For the text-containing cell, return its midpoint in [x, y] coordinate format. 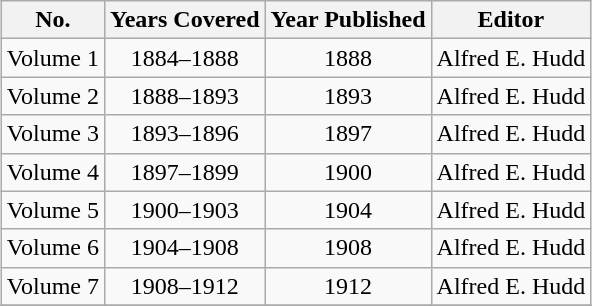
1884–1888 [184, 58]
Year Published [348, 20]
1893–1896 [184, 134]
1904 [348, 210]
1888–1893 [184, 96]
1904–1908 [184, 248]
1888 [348, 58]
Volume 5 [52, 210]
Volume 6 [52, 248]
No. [52, 20]
1897–1899 [184, 172]
1900–1903 [184, 210]
Editor [511, 20]
1897 [348, 134]
1908 [348, 248]
1900 [348, 172]
Volume 2 [52, 96]
Years Covered [184, 20]
1908–1912 [184, 286]
Volume 7 [52, 286]
1893 [348, 96]
Volume 4 [52, 172]
Volume 1 [52, 58]
Volume 3 [52, 134]
1912 [348, 286]
